Determine the [X, Y] coordinate at the center of the cell enclosing the given text.  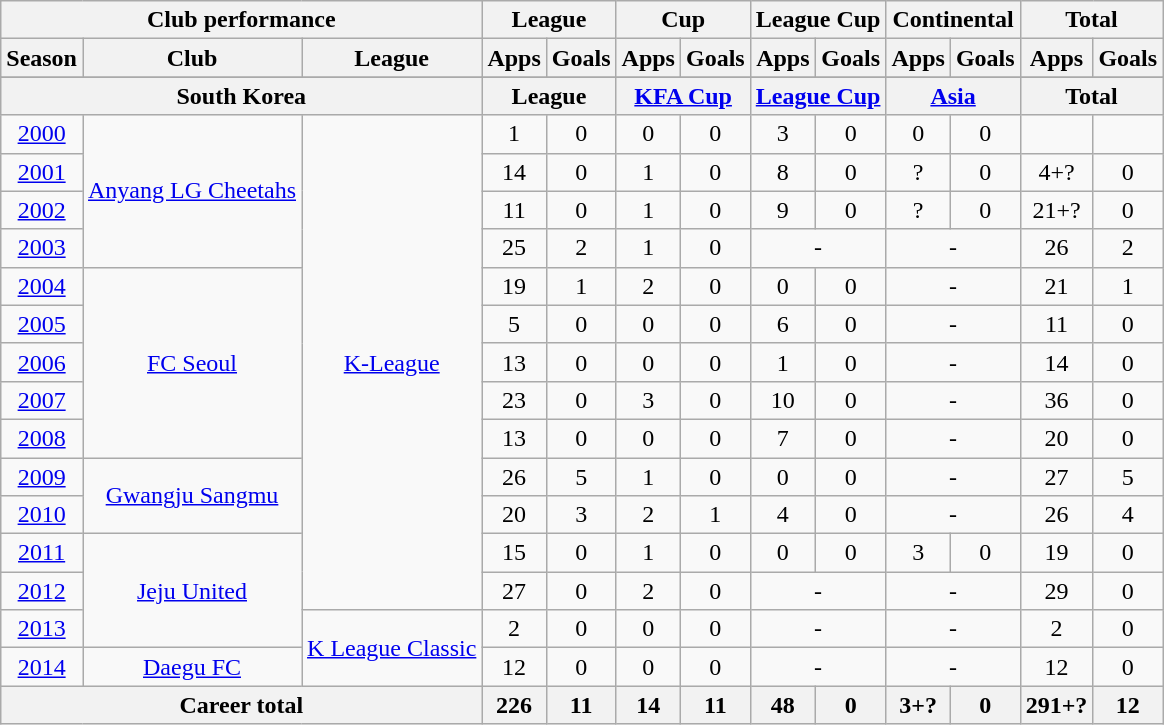
2012 [42, 591]
10 [782, 400]
21+? [1056, 210]
8 [782, 172]
3+? [918, 705]
2008 [42, 438]
Club performance [242, 20]
Jeju United [192, 591]
K-League [392, 362]
2011 [42, 553]
9 [782, 210]
Club [192, 58]
Asia [953, 96]
2010 [42, 515]
2004 [42, 286]
Continental [953, 20]
Career total [242, 705]
29 [1056, 591]
48 [782, 705]
K League Classic [392, 648]
2002 [42, 210]
FC Seoul [192, 362]
2013 [42, 629]
South Korea [242, 96]
2007 [42, 400]
Season [42, 58]
Anyang LG Cheetahs [192, 191]
2006 [42, 362]
291+? [1056, 705]
2005 [42, 324]
25 [514, 248]
36 [1056, 400]
4+? [1056, 172]
Cup [683, 20]
KFA Cup [683, 96]
23 [514, 400]
2001 [42, 172]
Daegu FC [192, 667]
6 [782, 324]
2009 [42, 477]
15 [514, 553]
7 [782, 438]
Gwangju Sangmu [192, 496]
2003 [42, 248]
2014 [42, 667]
226 [514, 705]
2000 [42, 134]
21 [1056, 286]
